Pinpoint the cell where the given text exists, returning its [X, Y] midpoint coordinate. 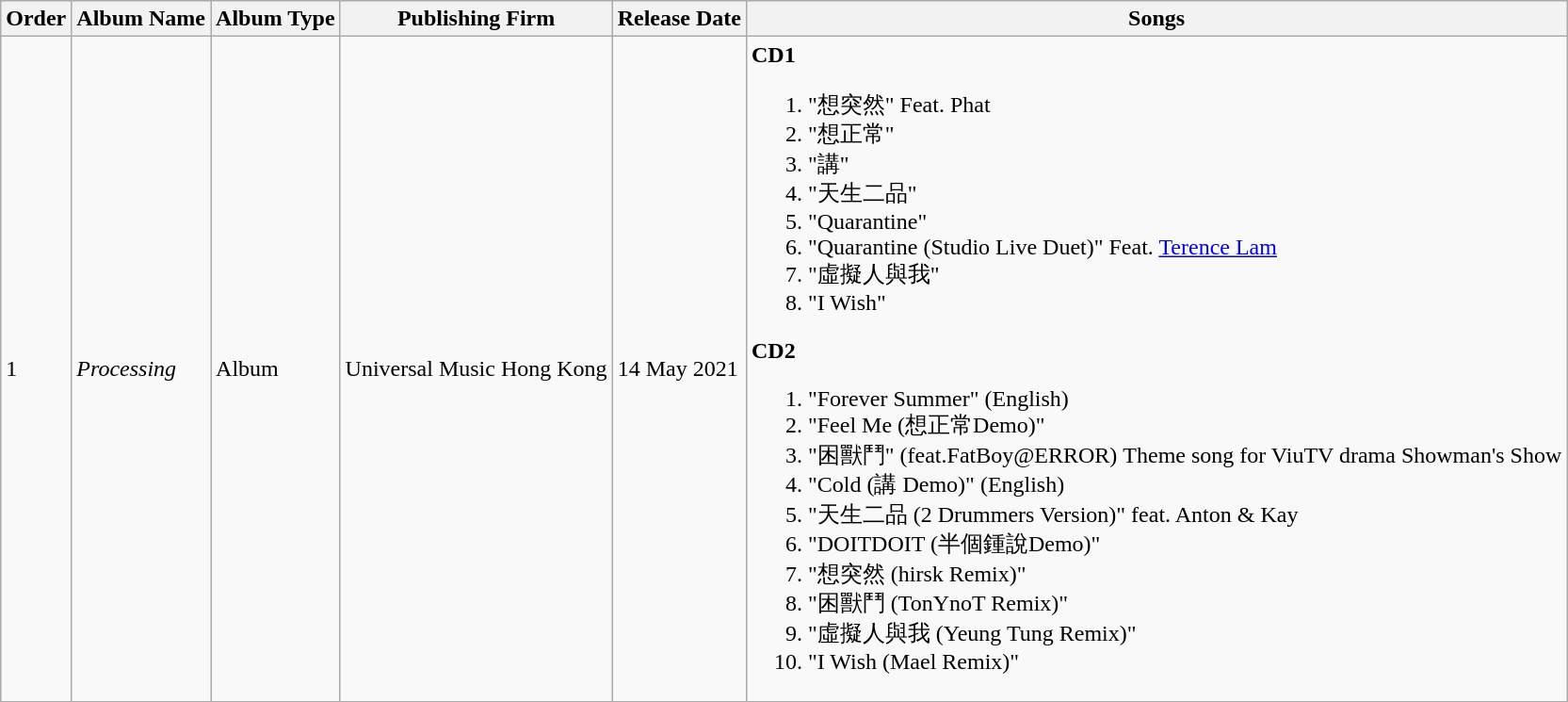
Release Date [679, 19]
Album [276, 369]
14 May 2021 [679, 369]
Processing [141, 369]
Universal Music Hong Kong [477, 369]
1 [36, 369]
Order [36, 19]
Album Name [141, 19]
Album Type [276, 19]
Songs [1156, 19]
Publishing Firm [477, 19]
